Scan for the cell matching the given text and deliver its [x, y] coordinate at center. 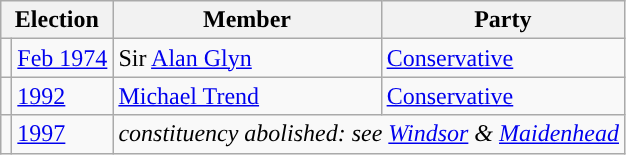
Party [502, 20]
Michael Trend [247, 96]
1997 [62, 134]
1992 [62, 96]
Election [57, 20]
Sir Alan Glyn [247, 58]
constituency abolished: see Windsor & Maidenhead [369, 134]
Member [247, 20]
Feb 1974 [62, 58]
